Provide the [x, y] coordinate of the cell's center where the given text is located.  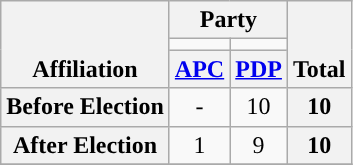
Total [319, 44]
Party [228, 20]
Before Election [86, 107]
Affiliation [86, 44]
1 [199, 145]
APC [199, 69]
9 [259, 145]
PDP [259, 69]
After Election [86, 145]
- [199, 107]
